Identify which cell holds the provided text, then report its [X, Y] central coordinate. 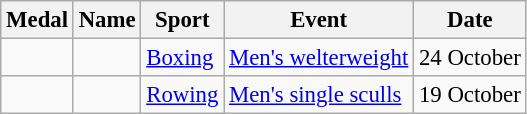
Sport [182, 20]
Name [107, 20]
Event [319, 20]
Men's single sculls [319, 95]
Men's welterweight [319, 58]
24 October [470, 58]
Medal [38, 20]
Rowing [182, 95]
Boxing [182, 58]
Date [470, 20]
19 October [470, 95]
